Extract the [X, Y] coordinate from the center of the cell holding the provided text.  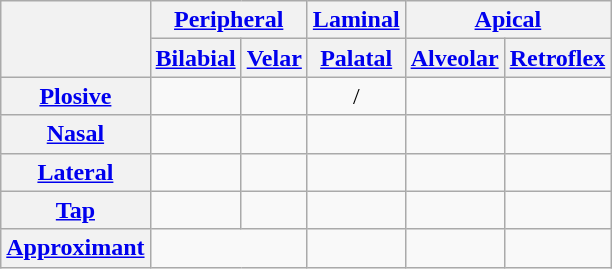
Bilabial [196, 58]
Apical [508, 20]
Alveolar [454, 58]
Laminal [356, 20]
Tap [76, 210]
Retroflex [558, 58]
Lateral [76, 172]
Approximant [76, 248]
Palatal [356, 58]
Plosive [76, 96]
Nasal [76, 134]
/ [356, 96]
Velar [274, 58]
Peripheral [228, 20]
